Locate the cell with the specified text and output its (x, y) center coordinate. 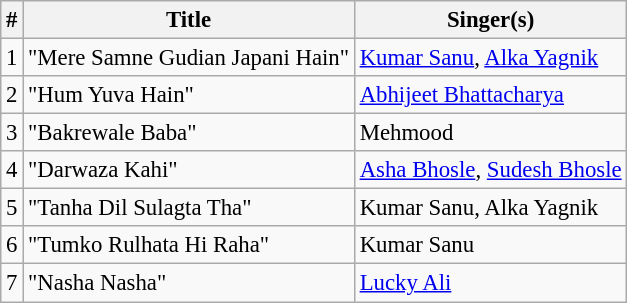
4 (12, 170)
2 (12, 95)
3 (12, 133)
"Mere Samne Gudian Japani Hain" (189, 58)
Lucky Ali (490, 283)
6 (12, 245)
Singer(s) (490, 20)
"Nasha Nasha" (189, 283)
"Darwaza Kahi" (189, 170)
Asha Bhosle, Sudesh Bhosle (490, 170)
Abhijeet Bhattacharya (490, 95)
"Bakrewale Baba" (189, 133)
Mehmood (490, 133)
5 (12, 208)
"Hum Yuva Hain" (189, 95)
"Tumko Rulhata Hi Raha" (189, 245)
Title (189, 20)
# (12, 20)
7 (12, 283)
1 (12, 58)
"Tanha Dil Sulagta Tha" (189, 208)
Kumar Sanu (490, 245)
